Locate the cell with the specified text and output its (x, y) center coordinate. 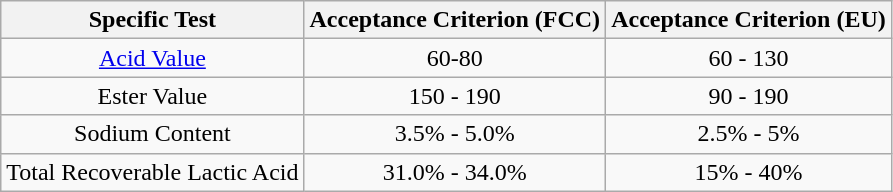
3.5% - 5.0% (455, 134)
Total Recoverable Lactic Acid (152, 172)
Acid Value (152, 58)
Sodium Content (152, 134)
15% - 40% (749, 172)
Specific Test (152, 20)
150 - 190 (455, 96)
90 - 190 (749, 96)
Acceptance Criterion (FCC) (455, 20)
31.0% - 34.0% (455, 172)
Acceptance Criterion (EU) (749, 20)
60 - 130 (749, 58)
60-80 (455, 58)
2.5% - 5% (749, 134)
Ester Value (152, 96)
